Return the (x, y) coordinate for the center point of the cell that contains the specified text.  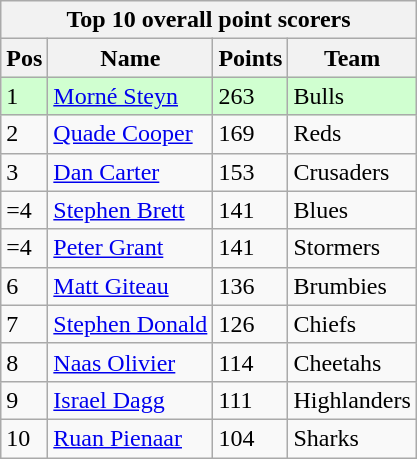
263 (250, 96)
Points (250, 58)
Top 10 overall point scorers (209, 20)
169 (250, 134)
Stephen Donald (130, 324)
7 (24, 324)
Highlanders (352, 400)
Stephen Brett (130, 210)
114 (250, 362)
Sharks (352, 438)
Name (130, 58)
2 (24, 134)
9 (24, 400)
Dan Carter (130, 172)
Bulls (352, 96)
104 (250, 438)
10 (24, 438)
6 (24, 286)
Chiefs (352, 324)
Morné Steyn (130, 96)
Matt Giteau (130, 286)
Brumbies (352, 286)
Naas Olivier (130, 362)
111 (250, 400)
Crusaders (352, 172)
Team (352, 58)
8 (24, 362)
Ruan Pienaar (130, 438)
Peter Grant (130, 248)
Reds (352, 134)
136 (250, 286)
1 (24, 96)
Quade Cooper (130, 134)
Israel Dagg (130, 400)
126 (250, 324)
Blues (352, 210)
Stormers (352, 248)
Cheetahs (352, 362)
153 (250, 172)
3 (24, 172)
Pos (24, 58)
